From the cell containing the given text, extract its center point as [X, Y] coordinate. 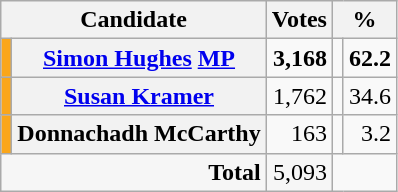
Votes [299, 20]
163 [299, 134]
1,762 [299, 96]
34.6 [370, 96]
% [364, 20]
3.2 [370, 134]
Simon Hughes MP [139, 58]
Donnachadh McCarthy [139, 134]
Candidate [134, 20]
Total [134, 172]
5,093 [299, 172]
Susan Kramer [139, 96]
62.2 [370, 58]
3,168 [299, 58]
